Return [x, y] of the center of cell containing provided text 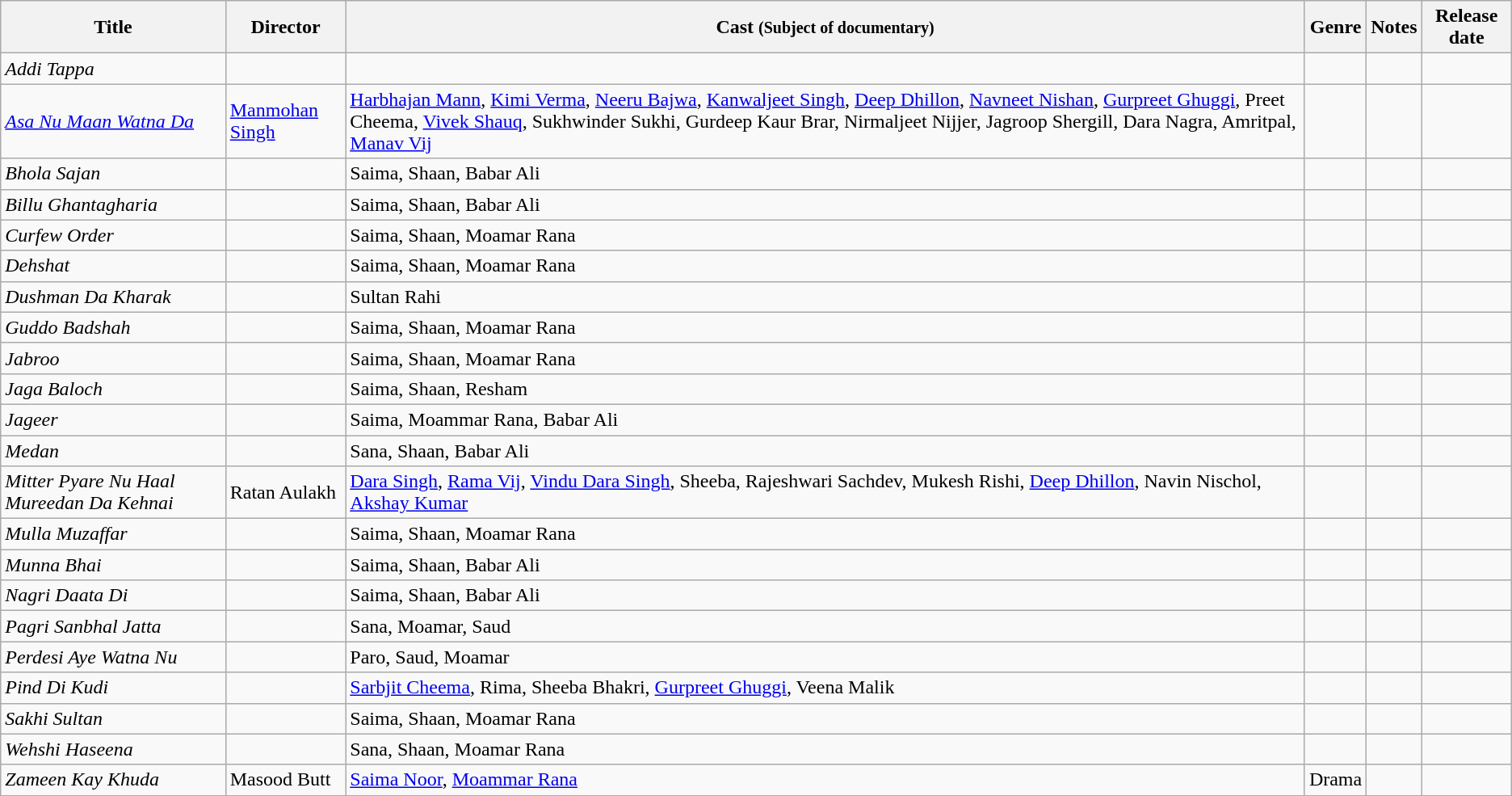
Guddo Badshah [113, 327]
Sultan Rahi [825, 297]
Title [113, 27]
Paro, Saud, Moamar [825, 657]
Saima, Moammar Rana, Babar Ali [825, 419]
Addi Tappa [113, 69]
Billu Ghantagharia [113, 204]
Notes [1394, 27]
Mitter Pyare Nu Haal Mureedan Da Kehnai [113, 493]
Masood Butt [286, 780]
Jageer [113, 419]
Saima Noor, Moammar Rana [825, 780]
Sarbjit Cheema, Rima, Sheeba Bhakri, Gurpreet Ghuggi, Veena Malik [825, 688]
Jabroo [113, 358]
Bhola Sajan [113, 174]
Sana, Moamar, Saud [825, 626]
Sakhi Sultan [113, 718]
Wehshi Haseena [113, 749]
Ratan Aulakh [286, 493]
Pagri Sanbhal Jatta [113, 626]
Mulla Muzaffar [113, 534]
Munna Bhai [113, 565]
Dehshat [113, 266]
Pind Di Kudi [113, 688]
Release date [1467, 27]
Nagri Daata Di [113, 596]
Jaga Baloch [113, 389]
Dushman Da Kharak [113, 297]
Sana, Shaan, Babar Ali [825, 450]
Curfew Order [113, 235]
Cast (Subject of documentary) [825, 27]
Drama [1335, 780]
Dara Singh, Rama Vij, Vindu Dara Singh, Sheeba, Rajeshwari Sachdev, Mukesh Rishi, Deep Dhillon, Navin Nischol, Akshay Kumar [825, 493]
Asa Nu Maan Watna Da [113, 121]
Sana, Shaan, Moamar Rana [825, 749]
Medan [113, 450]
Manmohan Singh [286, 121]
Zameen Kay Khuda [113, 780]
Perdesi Aye Watna Nu [113, 657]
Saima, Shaan, Resham [825, 389]
Director [286, 27]
Genre [1335, 27]
